Return the [X, Y] coordinate for the center point of the cell that contains the specified text.  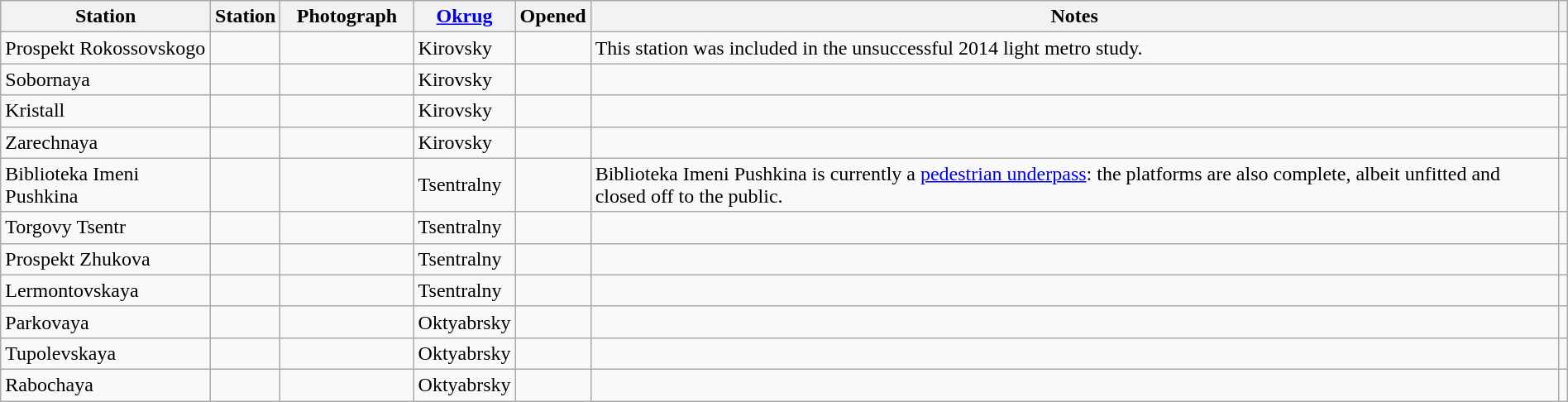
Kristall [106, 111]
This station was included in the unsuccessful 2014 light metro study. [1074, 48]
Biblioteka Imeni Pushkina [106, 185]
Biblioteka Imeni Pushkina is currently a pedestrian underpass: the platforms are also complete, albeit unfitted and closed off to the public. [1074, 185]
Lermontovskaya [106, 290]
Prospekt Zhukova [106, 259]
Parkovaya [106, 322]
Tupolevskaya [106, 353]
Opened [552, 17]
Sobornaya [106, 79]
Zarechnaya [106, 142]
Prospekt Rokossovskogo [106, 48]
Notes [1074, 17]
Okrug [465, 17]
Rabochaya [106, 385]
Torgovy Tsentr [106, 227]
Photograph [347, 17]
